Scan for the cell matching the given text and deliver its [x, y] coordinate at center. 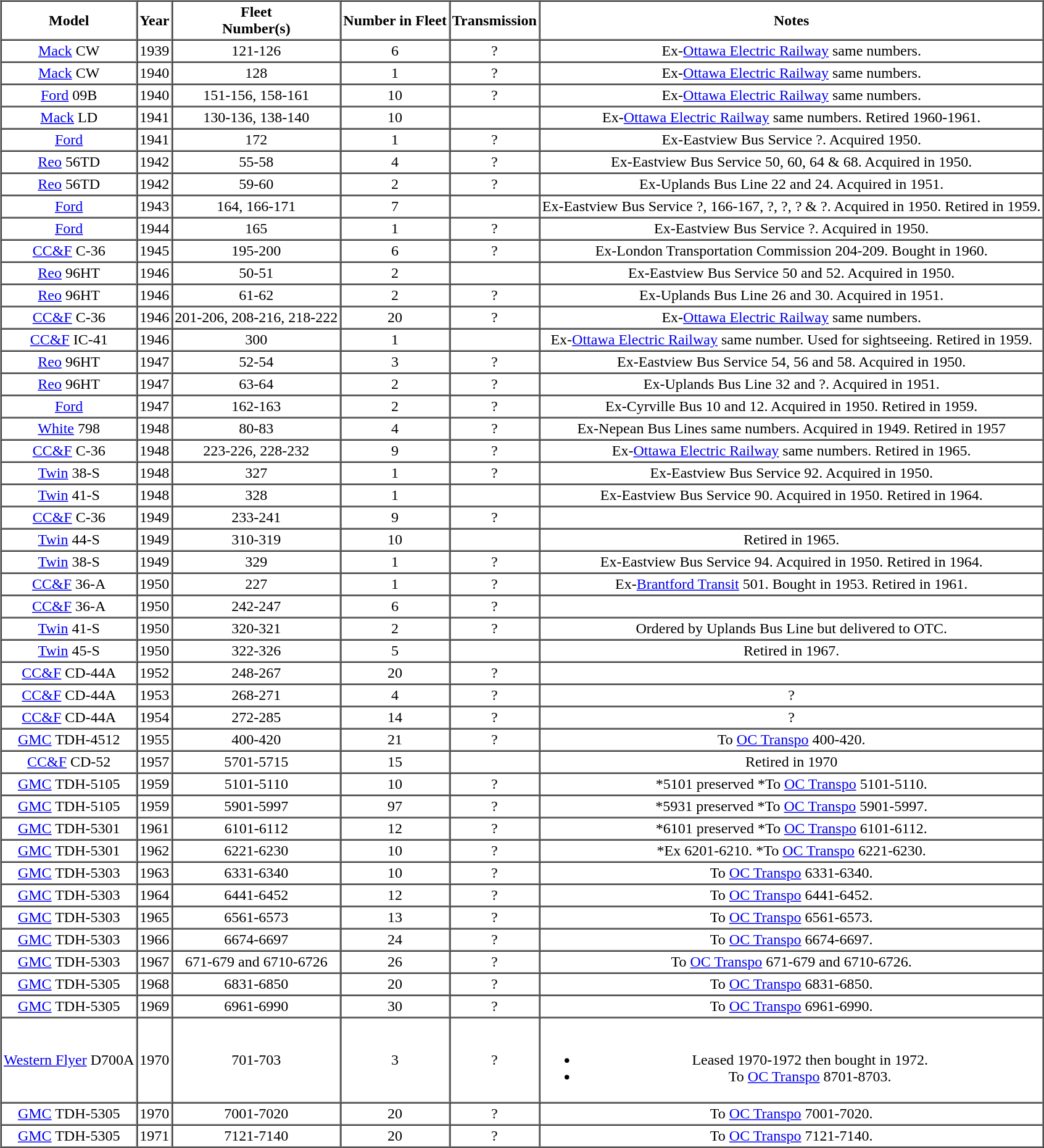
GMC TDH-4512 [69, 739]
248-267 [257, 673]
*5931 preserved *To OC Transpo 5901-5997. [791, 806]
61-62 [257, 295]
164, 166-171 [257, 206]
30 [395, 1006]
Ex-Brantford Transit 501. Bought in 1953. Retired in 1961. [791, 584]
Ex-Eastview Bus Service 50 and 52. Acquired in 1950. [791, 273]
7 [395, 206]
Transmission [494, 21]
6221-6230 [257, 851]
To OC Transpo 7001-7020. [791, 1113]
1961 [154, 828]
6561-6573 [257, 917]
227 [257, 584]
1957 [154, 762]
151-156, 158-161 [257, 95]
Retired in 1965. [791, 539]
*6101 preserved *To OC Transpo 6101-6112. [791, 828]
6331-6340 [257, 873]
233-241 [257, 517]
Ex-Eastview Bus Service 92. Acquired in 1950. [791, 473]
Ordered by Uplands Bus Line but delivered to OTC. [791, 628]
327 [257, 473]
1939 [154, 51]
329 [257, 562]
1969 [154, 1006]
322-326 [257, 651]
Ex-Ottawa Electric Railway same number. Used for sightseeing. Retired in 1959. [791, 339]
268-271 [257, 695]
Ex-Uplands Bus Line 32 and ?. Acquired in 1951. [791, 384]
52-54 [257, 362]
To OC Transpo 400-420. [791, 739]
6674-6697 [257, 939]
5 [395, 651]
*Ex 6201-6210. *To OC Transpo 6221-6230. [791, 851]
24 [395, 939]
To OC Transpo 6441-6452. [791, 895]
1966 [154, 939]
To OC Transpo 6961-6990. [791, 1006]
162-163 [257, 406]
Ex-Uplands Bus Line 22 and 24. Acquired in 1951. [791, 184]
1968 [154, 984]
1967 [154, 962]
Retired in 1967. [791, 651]
165 [257, 228]
To OC Transpo 6561-6573. [791, 917]
Ex-Uplands Bus Line 26 and 30. Acquired in 1951. [791, 295]
FleetNumber(s) [257, 21]
Ex-Eastview Bus Service 54, 56 and 58. Acquired in 1950. [791, 362]
1955 [154, 739]
5901-5997 [257, 806]
*5101 preserved *To OC Transpo 5101-5110. [791, 784]
1945 [154, 251]
Ex-Nepean Bus Lines same numbers. Acquired in 1949. Retired in 1957 [791, 428]
80-83 [257, 428]
1943 [154, 206]
Western Flyer D700A [69, 1060]
172 [257, 139]
55-58 [257, 162]
Twin 45-S [69, 651]
310-319 [257, 539]
130-136, 138-140 [257, 117]
1964 [154, 895]
671-679 and 6710-6726 [257, 962]
Ex-Ottawa Electric Railway same numbers. Retired in 1965. [791, 451]
Retired in 1970 [791, 762]
Ex-Eastview Bus Service 94. Acquired in 1950. Retired in 1964. [791, 562]
201-206, 208-216, 218-222 [257, 317]
6101-6112 [257, 828]
97 [395, 806]
To OC Transpo 671-679 and 6710-6726. [791, 962]
1952 [154, 673]
5701-5715 [257, 762]
To OC Transpo 6331-6340. [791, 873]
Ex-London Transportation Commission 204-209. Bought in 1960. [791, 251]
272-285 [257, 717]
1954 [154, 717]
To OC Transpo 6831-6850. [791, 984]
7121-7140 [257, 1136]
Ex-Cyrville Bus 10 and 12. Acquired in 1950. Retired in 1959. [791, 406]
6961-6990 [257, 1006]
Leased 1970-1972 then bought in 1972.To OC Transpo 8701-8703. [791, 1060]
Ex-Eastview Bus Service ?. Acquired 1950. [791, 139]
14 [395, 717]
Ex-Eastview Bus Service 90. Acquired in 1950. Retired in 1964. [791, 495]
Ex-Eastview Bus Service 50, 60, 64 & 68. Acquired in 1950. [791, 162]
701-703 [257, 1060]
CC&F CD-52 [69, 762]
CC&F IC-41 [69, 339]
50-51 [257, 273]
Ex-Eastview Bus Service ?, 166-167, ?, ?, ? & ?. Acquired in 1950. Retired in 1959. [791, 206]
300 [257, 339]
1971 [154, 1136]
Twin 44-S [69, 539]
400-420 [257, 739]
White 798 [69, 428]
1965 [154, 917]
63-64 [257, 384]
Notes [791, 21]
Ex-Eastview Bus Service ?. Acquired in 1950. [791, 228]
1963 [154, 873]
Ex-Ottawa Electric Railway same numbers. Retired 1960-1961. [791, 117]
To OC Transpo 6674-6697. [791, 939]
1962 [154, 851]
59-60 [257, 184]
242-247 [257, 606]
128 [257, 73]
223-226, 228-232 [257, 451]
26 [395, 962]
15 [395, 762]
Mack LD [69, 117]
320-321 [257, 628]
Year [154, 21]
7001-7020 [257, 1113]
13 [395, 917]
1944 [154, 228]
Ford 09B [69, 95]
Number in Fleet [395, 21]
21 [395, 739]
5101-5110 [257, 784]
328 [257, 495]
Model [69, 21]
1953 [154, 695]
195-200 [257, 251]
To OC Transpo 7121-7140. [791, 1136]
6831-6850 [257, 984]
121-126 [257, 51]
6441-6452 [257, 895]
